Identify which cell holds the provided text, then report its (x, y) central coordinate. 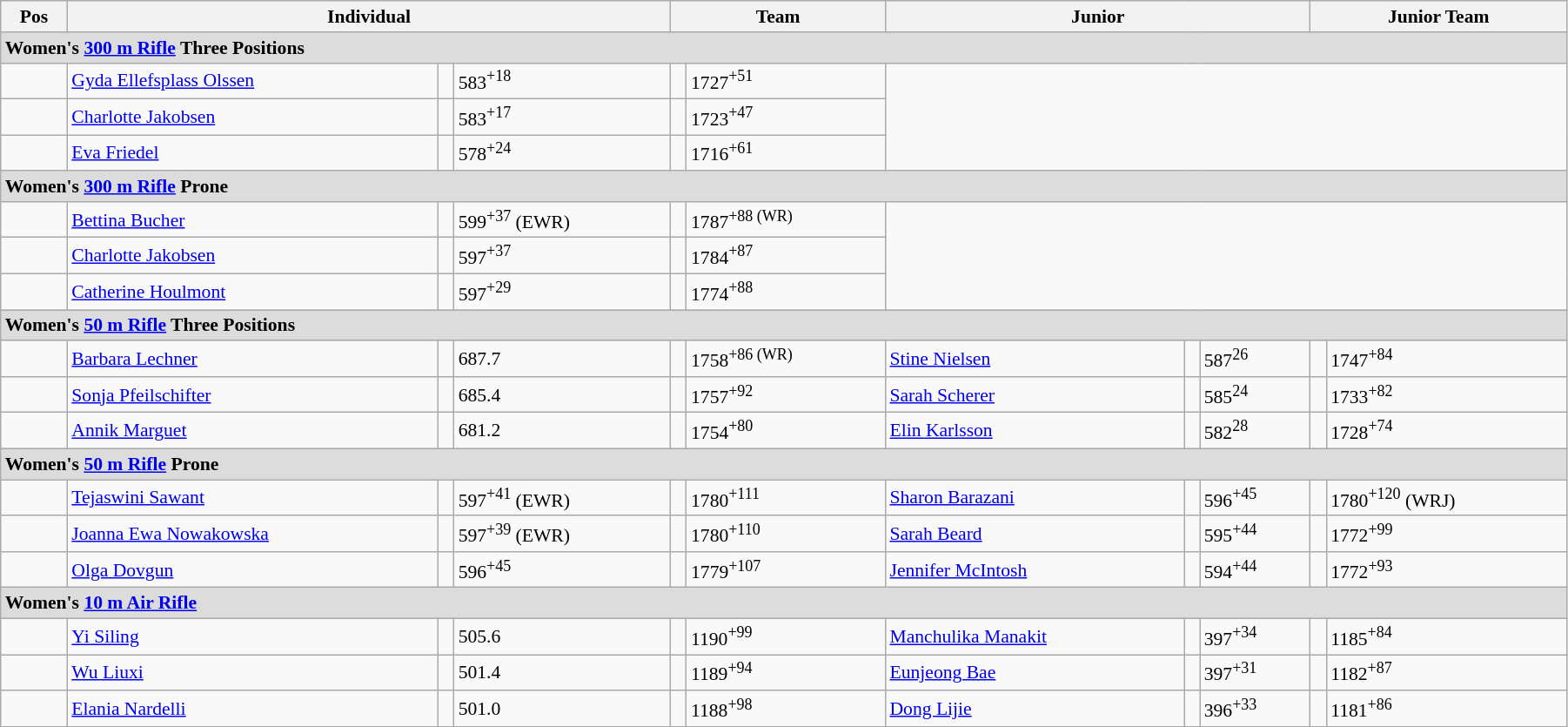
Junior Team (1438, 17)
Annik Marguet (252, 430)
Pos (35, 17)
1780+110 (786, 533)
58524 (1255, 395)
Olga Dovgun (252, 569)
597+37 (562, 256)
397+34 (1255, 637)
Women's 50 m Rifle Prone (784, 465)
595+44 (1255, 533)
Wu Liuxi (252, 672)
599+37 (EWR) (562, 219)
Yi Siling (252, 637)
685.4 (562, 395)
505.6 (562, 637)
397+31 (1255, 672)
Women's 10 m Air Rifle (784, 603)
396+33 (1255, 709)
Women's 50 m Rifle Three Positions (784, 326)
1188+98 (786, 709)
1723+47 (786, 117)
583+18 (562, 80)
1181+86 (1446, 709)
1185+84 (1446, 637)
Catherine Houlmont (252, 293)
Jennifer McIntosh (1034, 569)
1779+107 (786, 569)
1772+99 (1446, 533)
1733+82 (1446, 395)
1754+80 (786, 430)
594+44 (1255, 569)
Junior (1097, 17)
1758+86 (WR) (786, 359)
1716+61 (786, 153)
Individual (369, 17)
597+39 (EWR) (562, 533)
Eunjeong Bae (1034, 672)
1727+51 (786, 80)
Eva Friedel (252, 153)
681.2 (562, 430)
1757+92 (786, 395)
Sarah Scherer (1034, 395)
1780+111 (786, 498)
1747+84 (1446, 359)
501.0 (562, 709)
1772+93 (1446, 569)
1784+87 (786, 256)
Elania Nardelli (252, 709)
Barbara Lechner (252, 359)
597+41 (EWR) (562, 498)
Joanna Ewa Nowakowska (252, 533)
58228 (1255, 430)
Team (778, 17)
Dong Lijie (1034, 709)
597+29 (562, 293)
1190+99 (786, 637)
501.4 (562, 672)
1728+74 (1446, 430)
Women's 300 m Rifle Prone (784, 186)
1787+88 (WR) (786, 219)
1182+87 (1446, 672)
583+17 (562, 117)
Tejaswini Sawant (252, 498)
1189+94 (786, 672)
58726 (1255, 359)
Sharon Barazani (1034, 498)
1774+88 (786, 293)
Gyda Ellefsplass Olssen (252, 80)
Women's 300 m Rifle Three Positions (784, 48)
Sonja Pfeilschifter (252, 395)
1780+120 (WRJ) (1446, 498)
Stine Nielsen (1034, 359)
687.7 (562, 359)
Elin Karlsson (1034, 430)
578+24 (562, 153)
Sarah Beard (1034, 533)
Manchulika Manakit (1034, 637)
Bettina Bucher (252, 219)
